Scan for the cell matching the given text and deliver its [X, Y] coordinate at center. 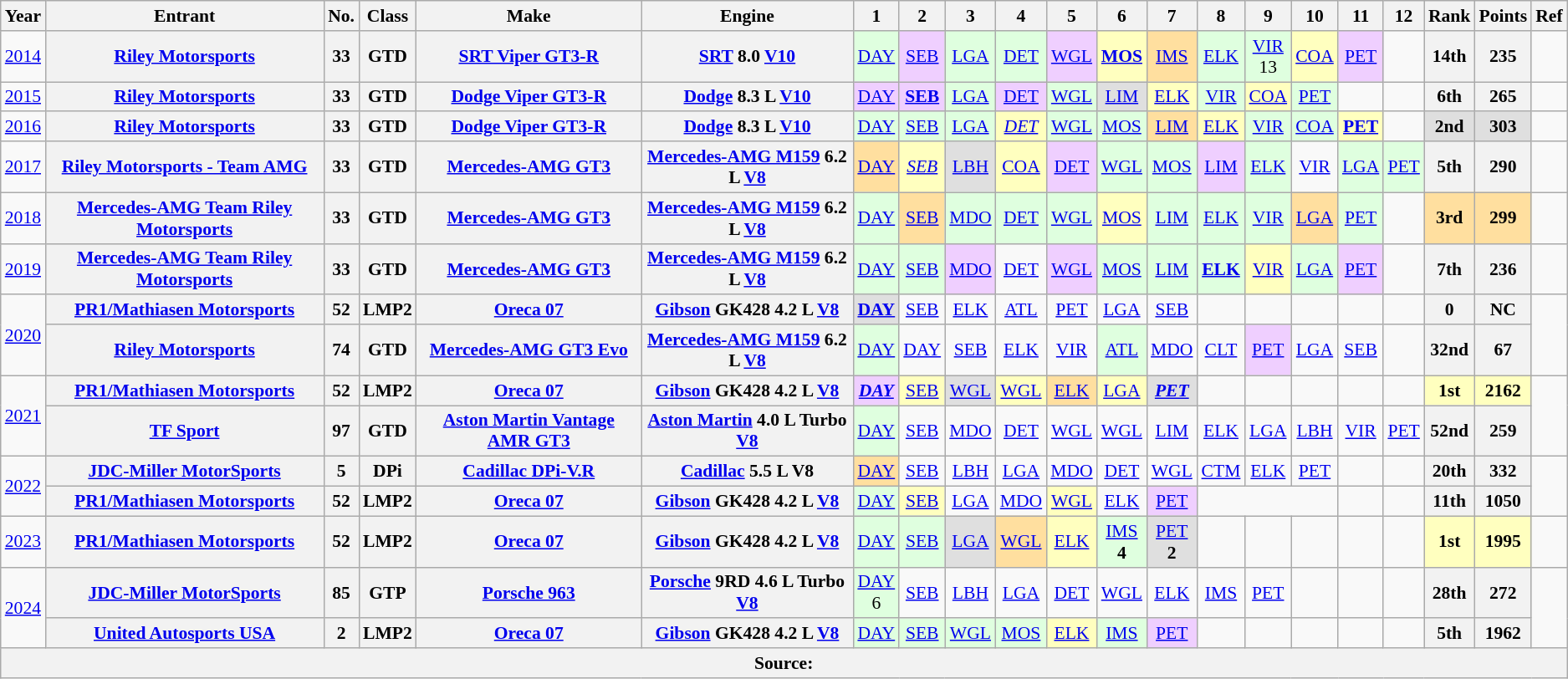
Ref [1549, 16]
235 [1503, 57]
CLT [1221, 350]
Class [388, 16]
GTP [388, 592]
1050 [1503, 502]
11th [1450, 502]
TF Sport [184, 431]
332 [1503, 472]
265 [1503, 97]
Porsche 9RD 4.6 L Turbo V8 [748, 592]
2nd [1450, 127]
PET2 [1172, 542]
Points [1503, 16]
9 [1268, 16]
No. [341, 16]
1 [876, 16]
97 [341, 431]
United Autosports USA [184, 634]
2019 [23, 269]
2020 [23, 336]
2015 [23, 97]
14th [1450, 57]
6th [1450, 97]
Cadillac DPi-V.R [529, 472]
7th [1450, 269]
Aston Martin Vantage AMR GT3 [529, 431]
2162 [1503, 391]
8 [1221, 16]
Riley Motorsports - Team AMG [184, 167]
Rank [1450, 16]
85 [341, 592]
SRT Viper GT3-R [529, 57]
259 [1503, 431]
32nd [1450, 350]
12 [1403, 16]
2022 [23, 487]
67 [1503, 350]
2018 [23, 217]
1962 [1503, 634]
52nd [1450, 431]
290 [1503, 167]
10 [1315, 16]
DPi [388, 472]
2016 [23, 127]
Aston Martin 4.0 L Turbo V8 [748, 431]
6 [1122, 16]
3rd [1450, 217]
Year [23, 16]
1995 [1503, 542]
7 [1172, 16]
Mercedes-AMG GT3 Evo [529, 350]
DAY6 [876, 592]
4 [1022, 16]
299 [1503, 217]
303 [1503, 127]
3 [970, 16]
Cadillac 5.5 L V8 [748, 472]
Make [529, 16]
2014 [23, 57]
Source: [784, 663]
11 [1361, 16]
2017 [23, 167]
74 [341, 350]
28th [1450, 592]
272 [1503, 592]
Engine [748, 16]
CTM [1221, 472]
2021 [23, 416]
Entrant [184, 16]
20th [1450, 472]
236 [1503, 269]
VIR13 [1268, 57]
Porsche 963 [529, 592]
2024 [23, 607]
0 [1450, 310]
IMS4 [1122, 542]
SRT 8.0 V10 [748, 57]
2023 [23, 542]
NC [1503, 310]
